Provide the (X, Y) coordinate of the cell's center where the given text is located.  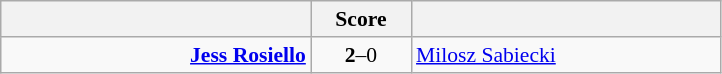
Score (361, 19)
Milosz Sabiecki (566, 55)
2–0 (361, 55)
Jess Rosiello (156, 55)
